Capture the cell that displays the provided text and extract its (X, Y) central coordinate. 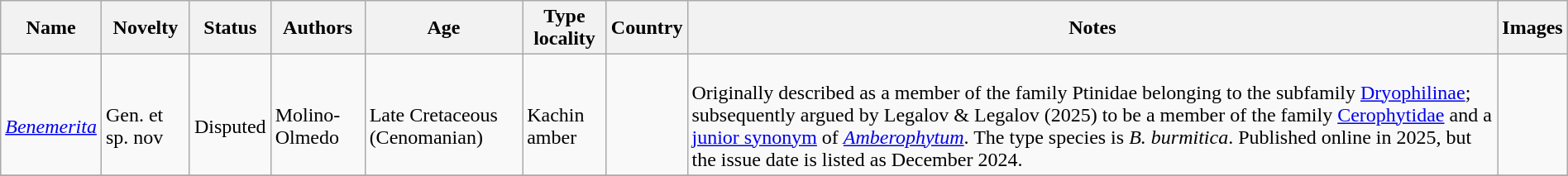
Novelty (146, 28)
Notes (1092, 28)
Molino-Olmedo (318, 115)
Images (1532, 28)
Late Cretaceous (Cenomanian) (443, 115)
Disputed (230, 115)
Name (51, 28)
Status (230, 28)
Age (443, 28)
Gen. et sp. nov (146, 115)
Country (647, 28)
Kachin amber (565, 115)
Authors (318, 28)
Benemerita (51, 115)
Type locality (565, 28)
